Output the [X, Y] coordinate of the center of the cell containing the given text.  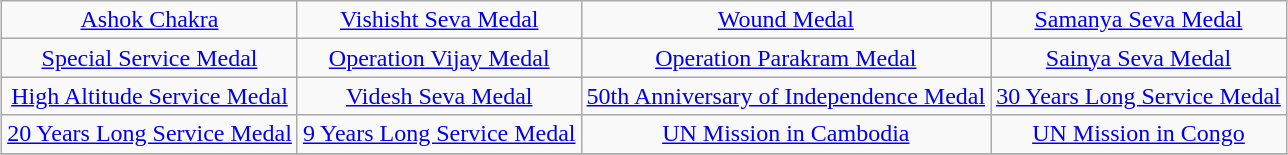
Sainya Seva Medal [1139, 58]
UN Mission in Congo [1139, 134]
Operation Parakram Medal [786, 58]
Samanya Seva Medal [1139, 20]
Operation Vijay Medal [439, 58]
High Altitude Service Medal [150, 96]
Vishisht Seva Medal [439, 20]
Ashok Chakra [150, 20]
30 Years Long Service Medal [1139, 96]
20 Years Long Service Medal [150, 134]
Wound Medal [786, 20]
9 Years Long Service Medal [439, 134]
50th Anniversary of Independence Medal [786, 96]
UN Mission in Cambodia [786, 134]
Videsh Seva Medal [439, 96]
Special Service Medal [150, 58]
